Extract the [X, Y] coordinate from the center of the cell holding the provided text.  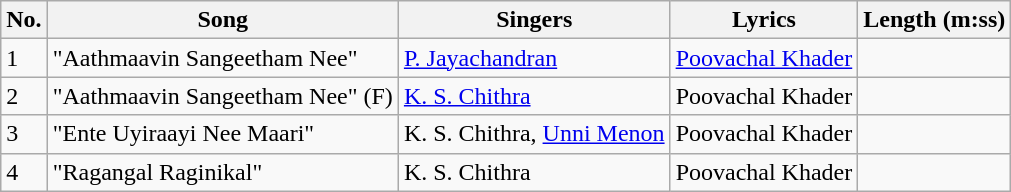
3 [24, 134]
P. Jayachandran [534, 58]
"Ragangal Raginikal" [222, 172]
"Ente Uyiraayi Nee Maari" [222, 134]
2 [24, 96]
4 [24, 172]
Singers [534, 20]
Song [222, 20]
1 [24, 58]
Length (m:ss) [934, 20]
"Aathmaavin Sangeetham Nee" [222, 58]
Lyrics [764, 20]
K. S. Chithra, Unni Menon [534, 134]
No. [24, 20]
"Aathmaavin Sangeetham Nee" (F) [222, 96]
